From the cell containing the given text, extract its center point as (x, y) coordinate. 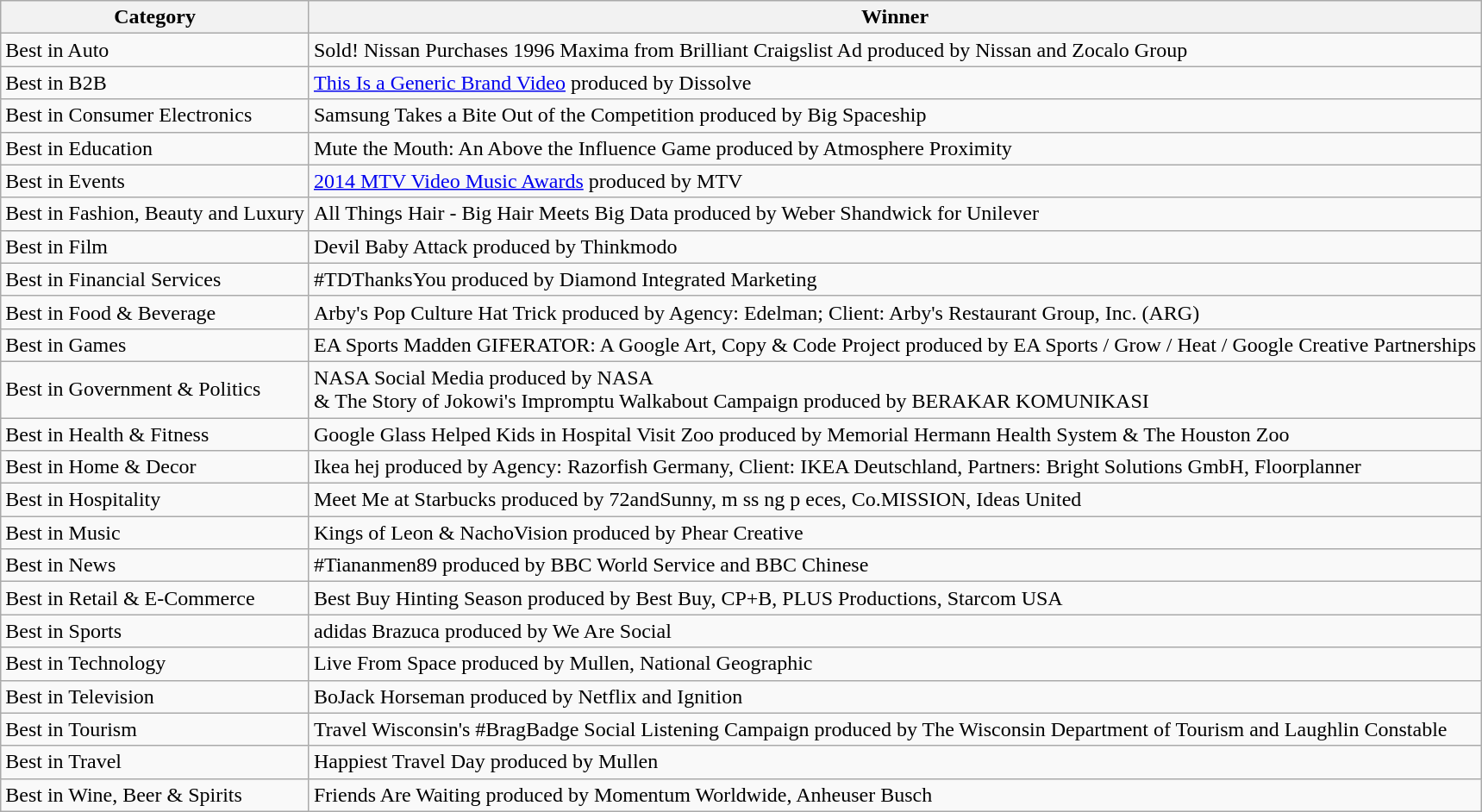
Best in Hospitality (155, 500)
Meet Me at Starbucks produced by 72andSunny, m ss ng p eces, Co.MISSION, Ideas United (895, 500)
Best in Wine, Beer & Spirits (155, 795)
Category (155, 17)
Best in Auto (155, 50)
Best in Education (155, 148)
Best in News (155, 565)
Best in Consumer Electronics (155, 116)
Ikea hej produced by Agency: Razorfish Germany, Client: IKEA Deutschland, Partners: Bright Solutions GmbH, Floorplanner (895, 467)
BoJack Horseman produced by Netflix and Ignition (895, 696)
Google Glass Helped Kids in Hospital Visit Zoo produced by Memorial Hermann Health System & The Houston Zoo (895, 434)
NASA Social Media produced by NASA& The Story of Jokowi's Impromptu Walkabout Campaign produced by BERAKAR KOMUNIKASI (895, 390)
Best in Retail & E-Commerce (155, 598)
#Tiananmen89 produced by BBC World Service and BBC Chinese (895, 565)
Devil Baby Attack produced by Thinkmodo (895, 247)
Live From Space produced by Mullen, National Geographic (895, 664)
All Things Hair - Big Hair Meets Big Data produced by Weber Shandwick for Unilever (895, 214)
Kings of Leon & NachoVision produced by Phear Creative (895, 533)
Samsung Takes a Bite Out of the Competition produced by Big Spaceship (895, 116)
Best in Technology (155, 664)
Best in Food & Beverage (155, 312)
Mute the Mouth: An Above the Influence Game produced by Atmosphere Proximity (895, 148)
Best in Film (155, 247)
Best in Financial Services (155, 279)
Happiest Travel Day produced by Mullen (895, 762)
Winner (895, 17)
Best in B2B (155, 83)
Best in Television (155, 696)
Best in Travel (155, 762)
This Is a Generic Brand Video produced by Dissolve (895, 83)
EA Sports Madden GIFERATOR: A Google Art, Copy & Code Project produced by EA Sports / Grow / Heat / Google Creative Partnerships (895, 345)
Best in Events (155, 181)
Best in Tourism (155, 729)
Sold! Nissan Purchases 1996 Maxima from Brilliant Craigslist Ad produced by Nissan and Zocalo Group (895, 50)
Friends Are Waiting produced by Momentum Worldwide, Anheuser Busch (895, 795)
Best in Health & Fitness (155, 434)
Best in Sports (155, 631)
Travel Wisconsin's #BragBadge Social Listening Campaign produced by The Wisconsin Department of Tourism and Laughlin Constable (895, 729)
Best Buy Hinting Season produced by Best Buy, CP+B, PLUS Productions, Starcom USA (895, 598)
Arby's Pop Culture Hat Trick produced by Agency: Edelman; Client: Arby's Restaurant Group, Inc. (ARG) (895, 312)
2014 MTV Video Music Awards produced by MTV (895, 181)
Best in Games (155, 345)
#TDThanksYou produced by Diamond Integrated Marketing (895, 279)
Best in Fashion, Beauty and Luxury (155, 214)
Best in Home & Decor (155, 467)
Best in Government & Politics (155, 390)
adidas Brazuca produced by We Are Social (895, 631)
Best in Music (155, 533)
